For the text-containing cell, return its midpoint in (X, Y) coordinate format. 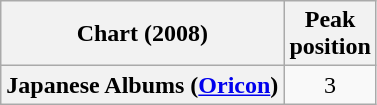
Peakposition (330, 34)
3 (330, 85)
Chart (2008) (142, 34)
Japanese Albums (Oricon) (142, 85)
